Detect which cell encompasses the target text, then output its [X, Y] center coordinate. 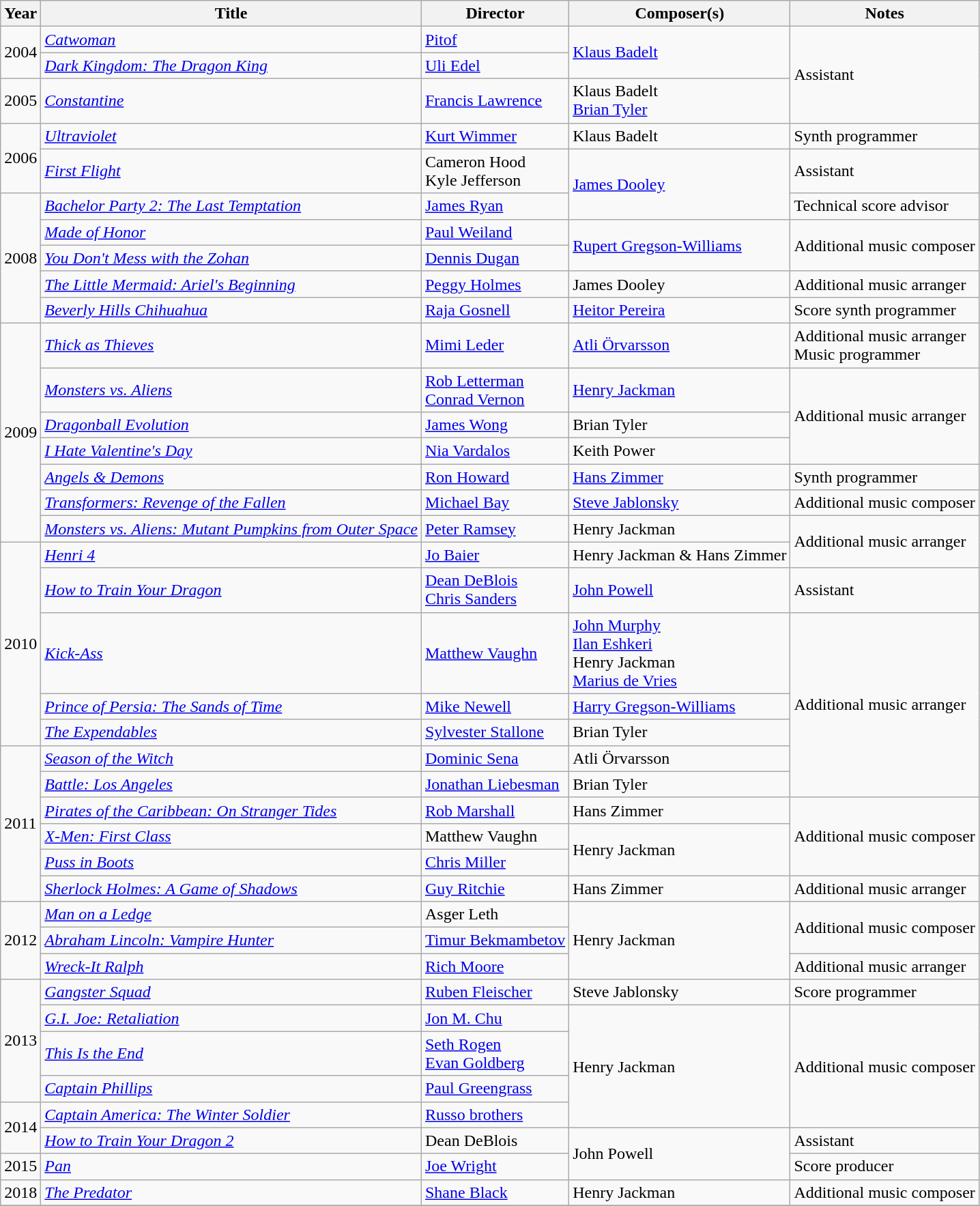
2005 [20, 101]
2010 [20, 644]
Kurt Wimmer [495, 136]
Peggy Holmes [495, 284]
Catwoman [231, 40]
Russo brothers [495, 1115]
Joe Wright [495, 1166]
Captain Phillips [231, 1089]
Wreck-It Ralph [231, 966]
Nia Vardalos [495, 451]
Score producer [884, 1166]
2018 [20, 1192]
Paul Greengrass [495, 1089]
Constantine [231, 101]
This Is the End [231, 1054]
Dragonball Evolution [231, 425]
Bachelor Party 2: The Last Temptation [231, 206]
Dean DeBlois [495, 1140]
Technical score advisor [884, 206]
Angels & Demons [231, 477]
2011 [20, 823]
Ultraviolet [231, 136]
Puss in Boots [231, 862]
Ruben Fleischer [495, 992]
Uli Edel [495, 66]
Dominic Sena [495, 758]
Michael Bay [495, 503]
Monsters vs. Aliens [231, 389]
2008 [20, 258]
Dennis Dugan [495, 258]
I Hate Valentine's Day [231, 451]
Jonathan Liebesman [495, 784]
Harry Gregson-Williams [680, 706]
Beverly Hills Chihuahua [231, 310]
Sherlock Holmes: A Game of Shadows [231, 888]
Keith Power [680, 451]
Transformers: Revenge of the Fallen [231, 503]
Captain America: The Winter Soldier [231, 1115]
Henry Jackman & Hans Zimmer [680, 555]
John MurphyIlan EshkeriHenry JackmanMarius de Vries [680, 652]
How to Train Your Dragon [231, 590]
Director [495, 14]
Dark Kingdom: The Dragon King [231, 66]
The Predator [231, 1192]
2009 [20, 432]
Sylvester Stallone [495, 732]
Paul Weiland [495, 232]
Abraham Lincoln: Vampire Hunter [231, 941]
Ron Howard [495, 477]
Additional music arrangerMusic programmer [884, 345]
You Don't Mess with the Zohan [231, 258]
Asger Leth [495, 915]
Man on a Ledge [231, 915]
Thick as Thieves [231, 345]
X-Men: First Class [231, 836]
Guy Ritchie [495, 888]
Composer(s) [680, 14]
Seth RogenEvan Goldberg [495, 1054]
2004 [20, 53]
Henri 4 [231, 555]
Score synth programmer [884, 310]
2006 [20, 158]
Prince of Persia: The Sands of Time [231, 706]
Score programmer [884, 992]
Chris Miller [495, 862]
Year [20, 14]
Timur Bekmambetov [495, 941]
Rob Marshall [495, 810]
Francis Lawrence [495, 101]
Mimi Leder [495, 345]
Pitof [495, 40]
2012 [20, 941]
Rob LettermanConrad Vernon [495, 389]
Notes [884, 14]
Klaus BadeltBrian Tyler [680, 101]
Battle: Los Angeles [231, 784]
The Expendables [231, 732]
Cameron HoodKyle Jefferson [495, 171]
James Wong [495, 425]
Gangster Squad [231, 992]
Jon M. Chu [495, 1018]
Pirates of the Caribbean: On Stranger Tides [231, 810]
Dean DeBloisChris Sanders [495, 590]
How to Train Your Dragon 2 [231, 1140]
Mike Newell [495, 706]
2013 [20, 1040]
2015 [20, 1166]
James Ryan [495, 206]
The Little Mermaid: Ariel's Beginning [231, 284]
Pan [231, 1166]
2014 [20, 1128]
Kick-Ass [231, 652]
Rich Moore [495, 966]
Heitor Pereira [680, 310]
Peter Ramsey [495, 529]
Rupert Gregson-Williams [680, 245]
Season of the Witch [231, 758]
Raja Gosnell [495, 310]
Title [231, 14]
Jo Baier [495, 555]
Made of Honor [231, 232]
Monsters vs. Aliens: Mutant Pumpkins from Outer Space [231, 529]
Shane Black [495, 1192]
G.I. Joe: Retaliation [231, 1018]
First Flight [231, 171]
